Identify which cell holds the provided text, then report its (x, y) central coordinate. 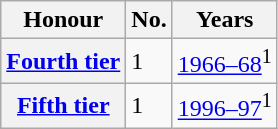
1966–681 (224, 62)
Honour (64, 20)
1996–971 (224, 106)
Fourth tier (64, 62)
No. (149, 20)
Fifth tier (64, 106)
Years (224, 20)
